Find where the given text appears and provide that cell's center as [x, y] coordinate. 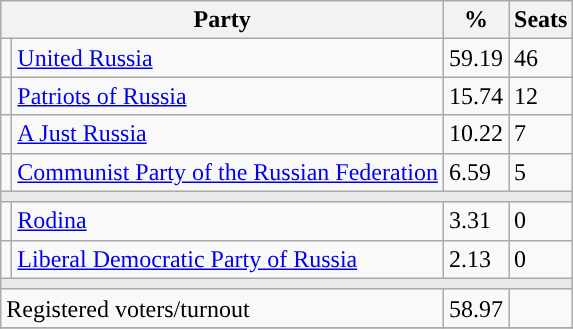
6.59 [476, 172]
Communist Party of the Russian Federation [228, 172]
12 [541, 96]
Seats [541, 20]
5 [541, 172]
Patriots of Russia [228, 96]
58.97 [476, 308]
2.13 [476, 259]
% [476, 20]
7 [541, 134]
United Russia [228, 58]
10.22 [476, 134]
Rodina [228, 221]
46 [541, 58]
Party [222, 20]
59.19 [476, 58]
3.31 [476, 221]
15.74 [476, 96]
Registered voters/turnout [222, 308]
Liberal Democratic Party of Russia [228, 259]
A Just Russia [228, 134]
